Extract the [x, y] coordinate from the center of the cell holding the provided text.  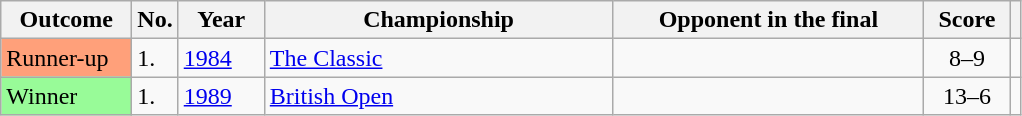
Championship [438, 20]
The Classic [438, 58]
British Open [438, 96]
8–9 [967, 58]
Score [967, 20]
No. [155, 20]
Outcome [66, 20]
Runner-up [66, 58]
1989 [221, 96]
13–6 [967, 96]
Winner [66, 96]
1984 [221, 58]
Opponent in the final [768, 20]
Year [221, 20]
